For the text-containing cell, return its midpoint in [X, Y] coordinate format. 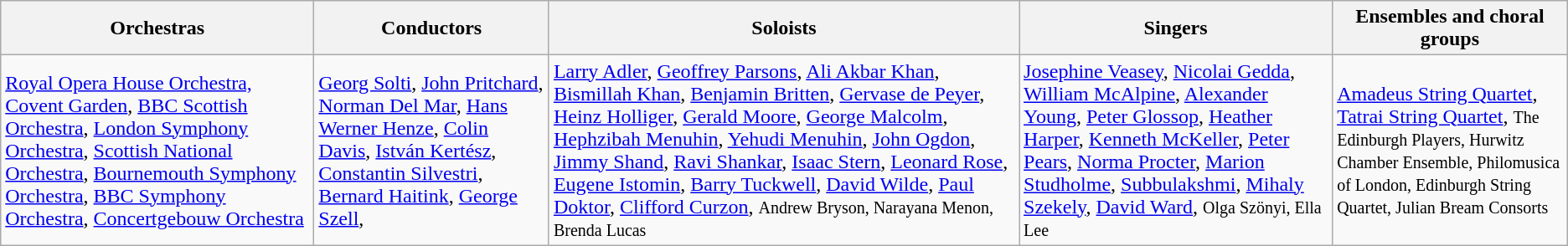
Conductors [432, 28]
Georg Solti, John Pritchard, Norman Del Mar, Hans Werner Henze, Colin Davis, István Kertész, Constantin Silvestri, Bernard Haitink, George Szell, [432, 151]
Ensembles and choral groups [1451, 28]
Singers [1176, 28]
Soloists [784, 28]
Orchestras [157, 28]
